Detect which cell encompasses the target text, then output its (x, y) center coordinate. 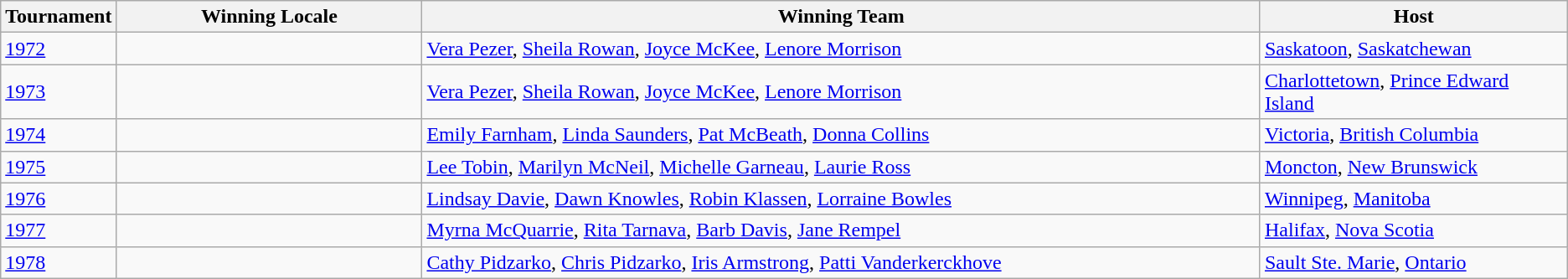
Saskatoon, Saskatchewan (1414, 49)
1978 (59, 262)
Victoria, British Columbia (1414, 135)
Moncton, New Brunswick (1414, 167)
Winning Team (841, 17)
Emily Farnham, Linda Saunders, Pat McBeath, Donna Collins (841, 135)
1976 (59, 199)
Lindsay Davie, Dawn Knowles, Robin Klassen, Lorraine Bowles (841, 199)
Halifax, Nova Scotia (1414, 230)
1972 (59, 49)
Charlottetown, Prince Edward Island (1414, 92)
Winning Locale (270, 17)
Myrna McQuarrie, Rita Tarnava, Barb Davis, Jane Rempel (841, 230)
Host (1414, 17)
1977 (59, 230)
Lee Tobin, Marilyn McNeil, Michelle Garneau, Laurie Ross (841, 167)
Sault Ste. Marie, Ontario (1414, 262)
1973 (59, 92)
Tournament (59, 17)
Cathy Pidzarko, Chris Pidzarko, Iris Armstrong, Patti Vanderkerckhove (841, 262)
1974 (59, 135)
1975 (59, 167)
Winnipeg, Manitoba (1414, 199)
